Locate the cell with the specified text and output its [x, y] center coordinate. 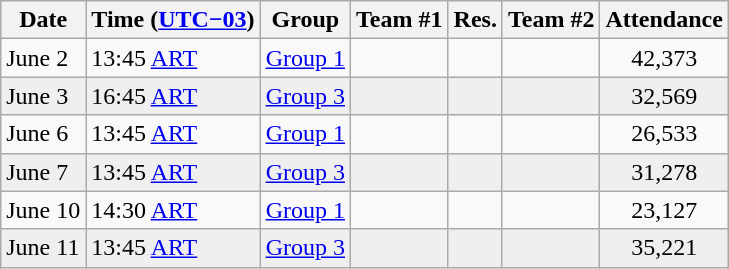
June 6 [44, 134]
Team #2 [551, 20]
June 3 [44, 96]
42,373 [664, 58]
23,127 [664, 210]
14:30 ART [173, 210]
31,278 [664, 172]
32,569 [664, 96]
June 2 [44, 58]
26,533 [664, 134]
Time (UTC−03) [173, 20]
Team #1 [400, 20]
Date [44, 20]
Group [305, 20]
June 10 [44, 210]
35,221 [664, 248]
June 7 [44, 172]
June 11 [44, 248]
16:45 ART [173, 96]
Attendance [664, 20]
Res. [475, 20]
